Capture the cell that displays the provided text and extract its [X, Y] central coordinate. 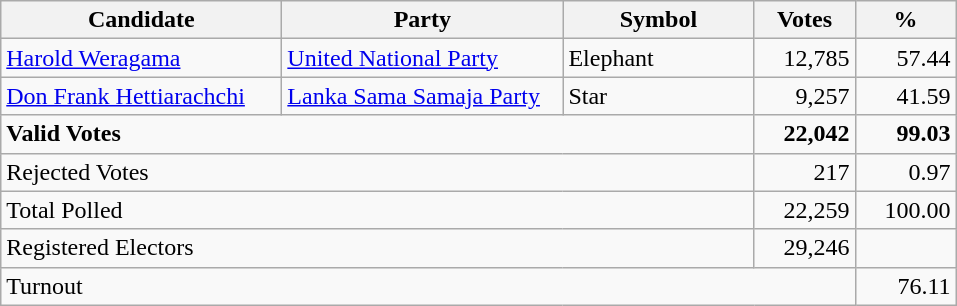
57.44 [906, 58]
22,259 [804, 210]
0.97 [906, 172]
Lanka Sama Samaja Party [422, 96]
100.00 [906, 210]
41.59 [906, 96]
Valid Votes [378, 134]
Symbol [658, 20]
217 [804, 172]
United National Party [422, 58]
99.03 [906, 134]
Candidate [142, 20]
Don Frank Hettiarachchi [142, 96]
Registered Electors [378, 248]
29,246 [804, 248]
Total Polled [378, 210]
12,785 [804, 58]
Elephant [658, 58]
76.11 [906, 286]
Votes [804, 20]
9,257 [804, 96]
% [906, 20]
Turnout [428, 286]
Star [658, 96]
22,042 [804, 134]
Harold Weragama [142, 58]
Party [422, 20]
Rejected Votes [378, 172]
